Extract the [X, Y] coordinate from the center of the cell holding the provided text.  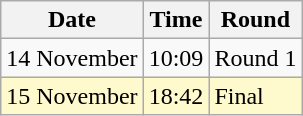
15 November [72, 96]
Round [256, 20]
Final [256, 96]
10:09 [176, 58]
14 November [72, 58]
Time [176, 20]
18:42 [176, 96]
Round 1 [256, 58]
Date [72, 20]
